Detect which cell encompasses the target text, then output its (X, Y) center coordinate. 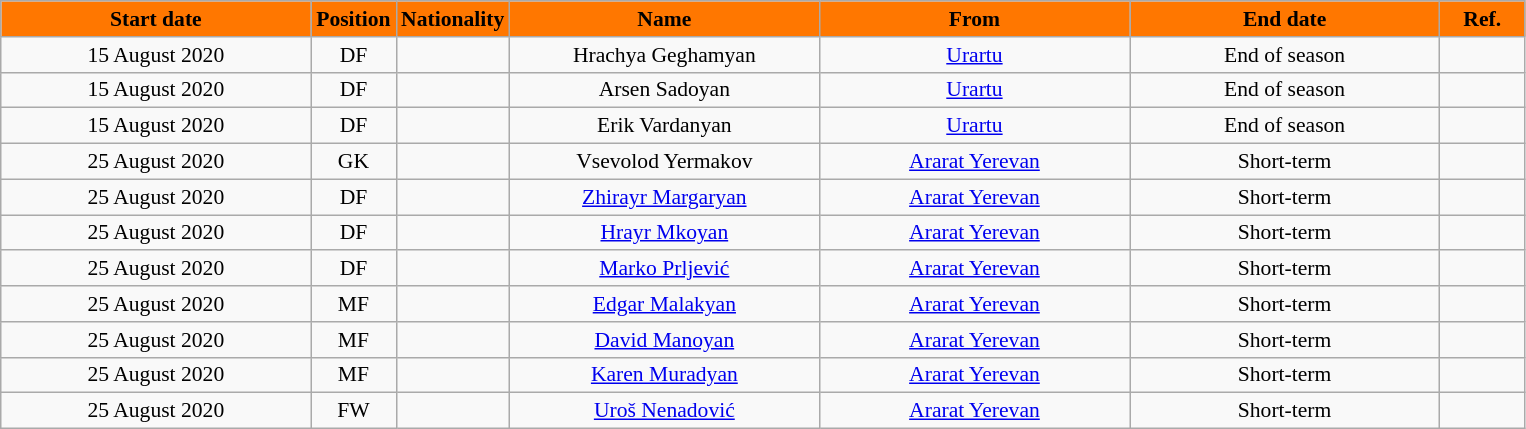
Karen Muradyan (664, 375)
Nationality (452, 19)
Hrachya Geghamyan (664, 55)
Erik Vardanyan (664, 126)
Vsevolod Yermakov (664, 162)
Hrayr Mkoyan (664, 233)
Uroš Nenadović (664, 411)
GK (354, 162)
End date (1285, 19)
Arsen Sadoyan (664, 90)
Position (354, 19)
David Manoyan (664, 340)
Name (664, 19)
Marko Prljević (664, 269)
Start date (156, 19)
Zhirayr Margaryan (664, 197)
Ref. (1482, 19)
From (974, 19)
FW (354, 411)
Edgar Malakyan (664, 304)
